Extract the [x, y] coordinate from the center of the cell holding the provided text.  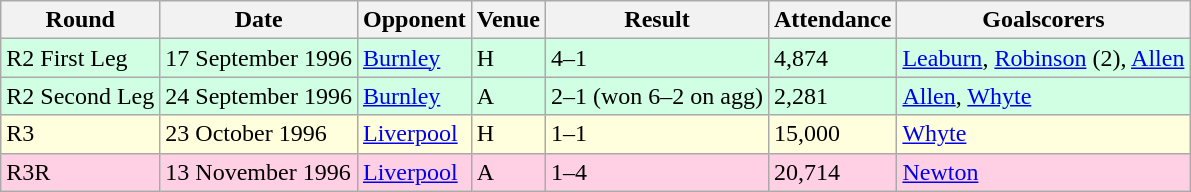
24 September 1996 [259, 96]
R2 Second Leg [80, 96]
17 September 1996 [259, 58]
20,714 [832, 172]
R2 First Leg [80, 58]
2–1 (won 6–2 on agg) [656, 96]
R3 [80, 134]
Allen, Whyte [1044, 96]
23 October 1996 [259, 134]
4–1 [656, 58]
1–4 [656, 172]
Round [80, 20]
Date [259, 20]
4,874 [832, 58]
Leaburn, Robinson (2), Allen [1044, 58]
Opponent [414, 20]
15,000 [832, 134]
Result [656, 20]
Goalscorers [1044, 20]
Whyte [1044, 134]
R3R [80, 172]
Newton [1044, 172]
Attendance [832, 20]
1–1 [656, 134]
Venue [508, 20]
2,281 [832, 96]
13 November 1996 [259, 172]
